Pinpoint the cell where the given text exists, returning its [X, Y] midpoint coordinate. 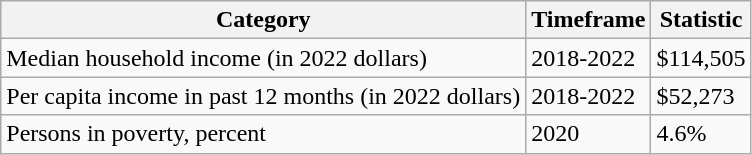
2020 [588, 134]
4.6% [701, 134]
Per capita income in past 12 months (in 2022 dollars) [264, 96]
Persons in poverty, percent [264, 134]
Statistic [701, 20]
Category [264, 20]
Timeframe [588, 20]
Median household income (in 2022 dollars) [264, 58]
$52,273 [701, 96]
$114,505 [701, 58]
